Capture the cell that displays the provided text and extract its (X, Y) central coordinate. 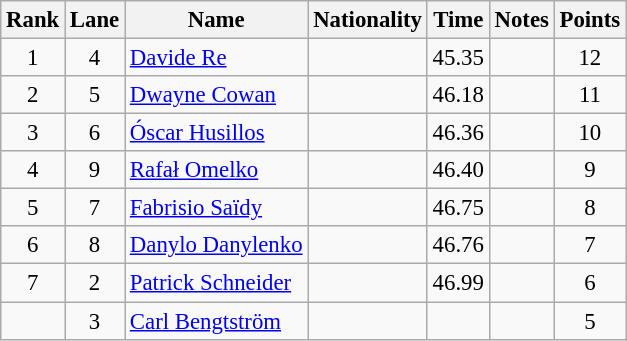
45.35 (458, 58)
11 (590, 95)
Name (216, 20)
Rafał Omelko (216, 170)
46.99 (458, 283)
Danylo Danylenko (216, 245)
Fabrisio Saïdy (216, 208)
46.40 (458, 170)
Notes (522, 20)
46.75 (458, 208)
Óscar Husillos (216, 133)
Rank (33, 20)
Carl Bengtström (216, 321)
46.76 (458, 245)
Patrick Schneider (216, 283)
Lane (95, 20)
10 (590, 133)
Time (458, 20)
Nationality (368, 20)
Davide Re (216, 58)
12 (590, 58)
1 (33, 58)
Points (590, 20)
46.18 (458, 95)
46.36 (458, 133)
Dwayne Cowan (216, 95)
